Determine the (X, Y) coordinate at the center of the cell enclosing the given text.  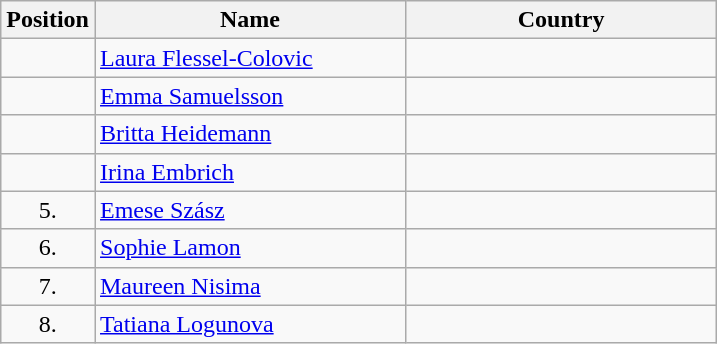
7. (48, 286)
Position (48, 20)
Country (562, 20)
Maureen Nisima (250, 286)
Sophie Lamon (250, 248)
5. (48, 210)
Name (250, 20)
Tatiana Logunova (250, 324)
Irina Embrich (250, 172)
Laura Flessel-Colovic (250, 58)
Emma Samuelsson (250, 96)
Emese Szász (250, 210)
Britta Heidemann (250, 134)
8. (48, 324)
6. (48, 248)
